Search for the cell housing the specified text and yield its (x, y) center coordinate. 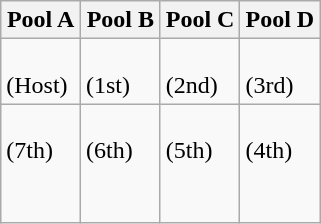
(5th) (200, 164)
Pool C (200, 20)
(Host) (41, 72)
(4th) (280, 164)
Pool A (41, 20)
(3rd) (280, 72)
(7th) (41, 164)
Pool B (120, 20)
Pool D (280, 20)
(2nd) (200, 72)
(1st) (120, 72)
(6th) (120, 164)
